Find where the given text appears and provide that cell's center as (x, y) coordinate. 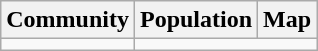
Community (68, 20)
Population (196, 20)
Map (288, 20)
